From the cell containing the given text, extract its center point as [x, y] coordinate. 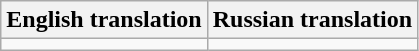
English translation [104, 20]
Russian translation [312, 20]
